From the cell containing the given text, extract its center point as [X, Y] coordinate. 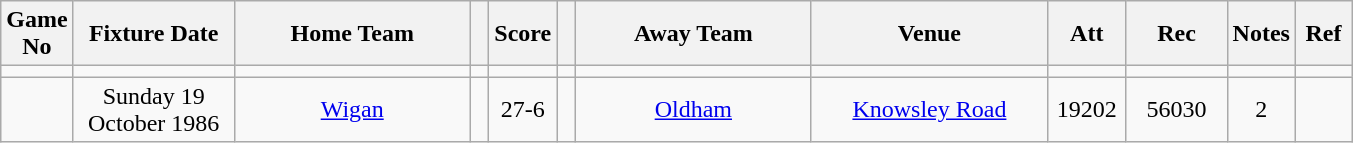
Wigan [352, 110]
Att [1086, 34]
Away Team [693, 34]
Rec [1176, 34]
Score [523, 34]
27-6 [523, 110]
56030 [1176, 110]
Home Team [352, 34]
Ref [1323, 34]
Oldham [693, 110]
Sunday 19 October 1986 [154, 110]
Fixture Date [154, 34]
2 [1261, 110]
Notes [1261, 34]
Knowsley Road [929, 110]
Game No [37, 34]
19202 [1086, 110]
Venue [929, 34]
